Search for the cell housing the specified text and yield its (X, Y) center coordinate. 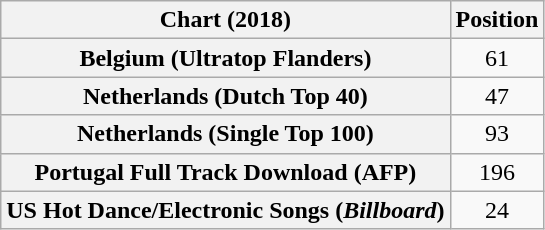
93 (497, 134)
61 (497, 58)
Netherlands (Dutch Top 40) (226, 96)
Netherlands (Single Top 100) (226, 134)
47 (497, 96)
Portugal Full Track Download (AFP) (226, 172)
Chart (2018) (226, 20)
Belgium (Ultratop Flanders) (226, 58)
196 (497, 172)
24 (497, 210)
US Hot Dance/Electronic Songs (Billboard) (226, 210)
Position (497, 20)
